Extract the (X, Y) coordinate from the center of the cell holding the provided text.  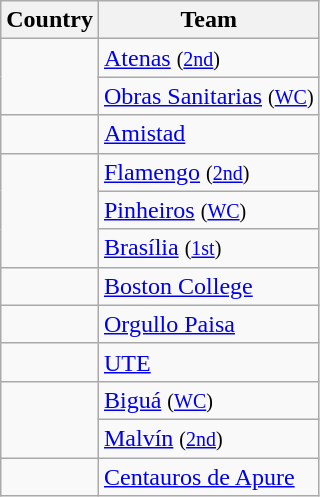
Obras Sanitarias (WC) (208, 96)
UTE (208, 362)
Amistad (208, 134)
Team (208, 20)
Pinheiros (WC) (208, 210)
Country (50, 20)
Flamengo (2nd) (208, 172)
Brasília (1st) (208, 248)
Orgullo Paisa (208, 324)
Malvín (2nd) (208, 438)
Atenas (2nd) (208, 58)
Biguá (WC) (208, 400)
Centauros de Apure (208, 477)
Boston College (208, 286)
